Locate the cell with the specified text and output its [X, Y] center coordinate. 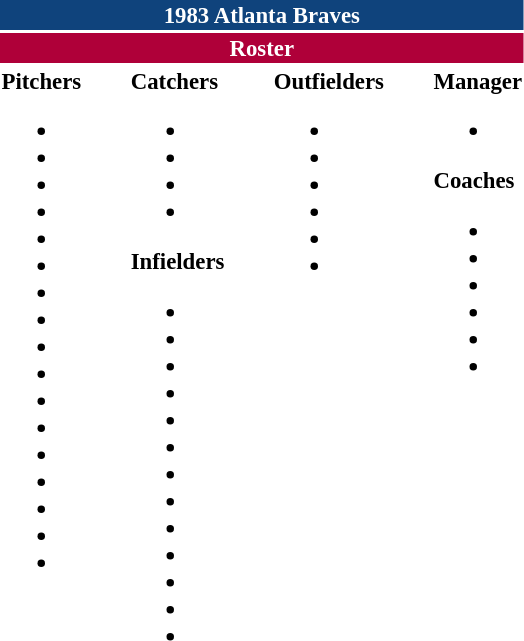
Roster [262, 48]
1983 Atlanta Braves [262, 15]
